Provide the [X, Y] coordinate of the cell's center where the given text is located.  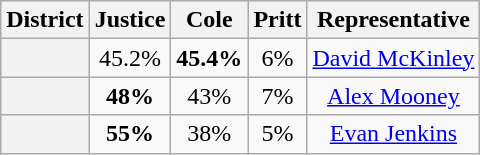
48% [130, 96]
38% [210, 134]
45.4% [210, 58]
6% [278, 58]
Justice [130, 20]
55% [130, 134]
David McKinley [394, 58]
Pritt [278, 20]
7% [278, 96]
District [45, 20]
45.2% [130, 58]
43% [210, 96]
5% [278, 134]
Representative [394, 20]
Cole [210, 20]
Alex Mooney [394, 96]
Evan Jenkins [394, 134]
